Provide the [X, Y] coordinate of the cell's center where the given text is located.  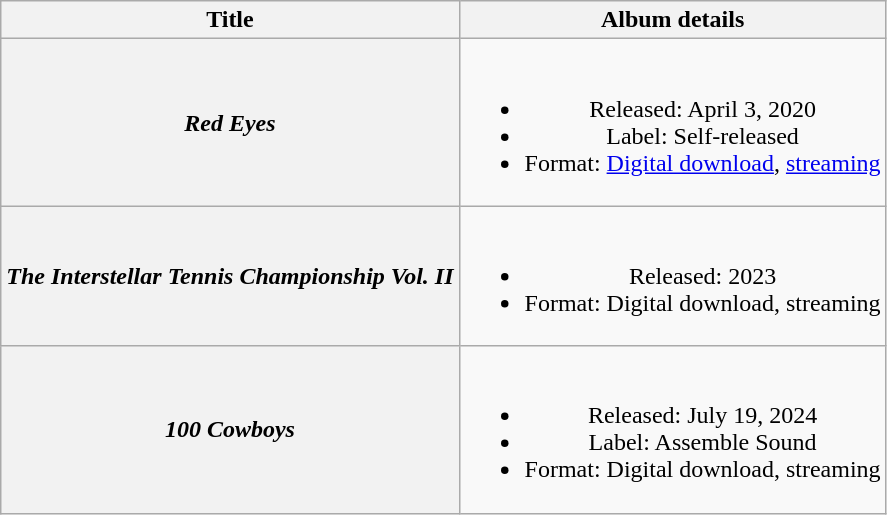
Title [230, 20]
Red Eyes [230, 122]
100 Cowboys [230, 430]
Released: July 19, 2024Label: Assemble SoundFormat: Digital download, streaming [672, 430]
Released: 2023Format: Digital download, streaming [672, 276]
Released: April 3, 2020Label: Self-releasedFormat: Digital download, streaming [672, 122]
Album details [672, 20]
The Interstellar Tennis Championship Vol. II [230, 276]
